Search for the cell housing the specified text and yield its (X, Y) center coordinate. 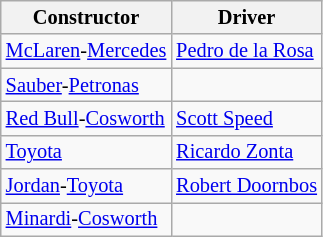
Constructor (86, 17)
Driver (246, 17)
Minardi-Cosworth (86, 219)
McLaren-Mercedes (86, 51)
Ricardo Zonta (246, 152)
Robert Doornbos (246, 186)
Jordan-Toyota (86, 186)
Red Bull-Cosworth (86, 118)
Scott Speed (246, 118)
Sauber-Petronas (86, 85)
Toyota (86, 152)
Pedro de la Rosa (246, 51)
